Capture the cell that displays the provided text and extract its [X, Y] central coordinate. 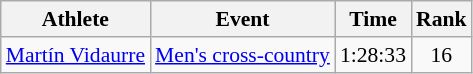
Event [242, 19]
16 [442, 55]
Athlete [76, 19]
Martín Vidaurre [76, 55]
1:28:33 [373, 55]
Time [373, 19]
Rank [442, 19]
Men's cross-country [242, 55]
